Identify which cell holds the provided text, then report its (X, Y) central coordinate. 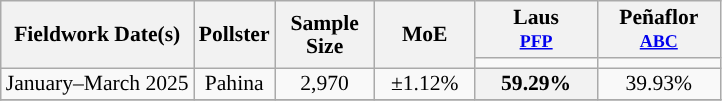
2,970 (325, 84)
January–March 2025 (98, 84)
±1.12% (425, 84)
Sample Size (325, 34)
Pahina (234, 84)
LausPFP (536, 30)
59.29% (536, 84)
Pollster (234, 34)
MoE (425, 34)
39.93% (658, 84)
PeñaflorABC (658, 30)
Fieldwork Date(s) (98, 34)
